Pinpoint the cell where the given text exists, returning its [X, Y] midpoint coordinate. 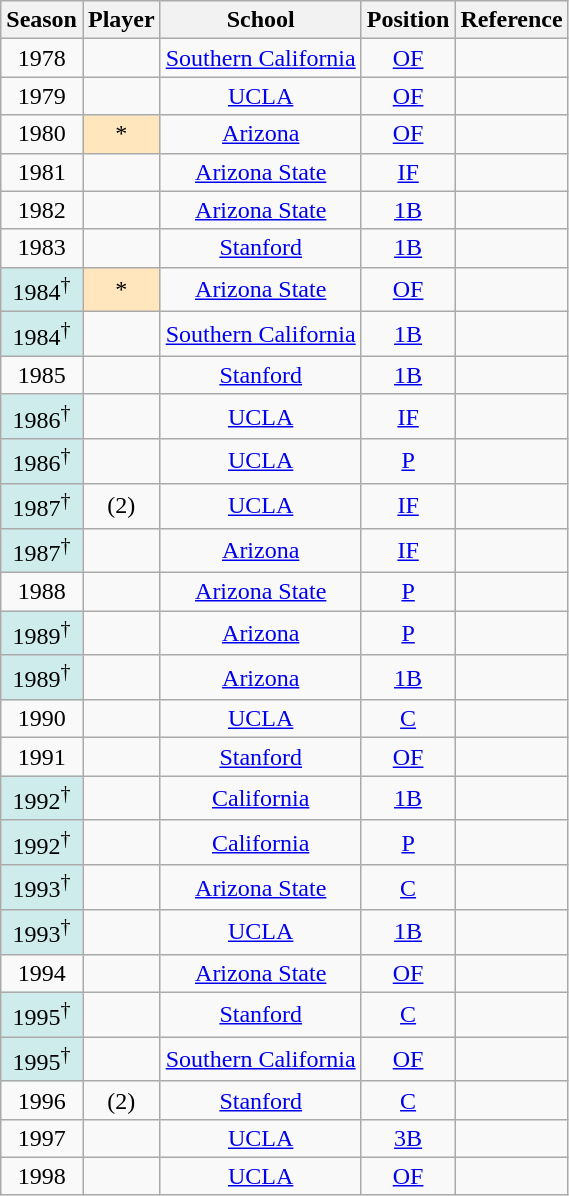
Player [121, 20]
1979 [42, 96]
1998 [42, 1176]
1983 [42, 248]
1988 [42, 592]
1996 [42, 1100]
1997 [42, 1138]
1985 [42, 375]
1980 [42, 134]
Season [42, 20]
1994 [42, 973]
Reference [512, 20]
1991 [42, 757]
1990 [42, 719]
Position [408, 20]
3B [408, 1138]
1982 [42, 210]
School [260, 20]
1978 [42, 58]
1981 [42, 172]
